Scan for the cell matching the given text and deliver its (x, y) coordinate at center. 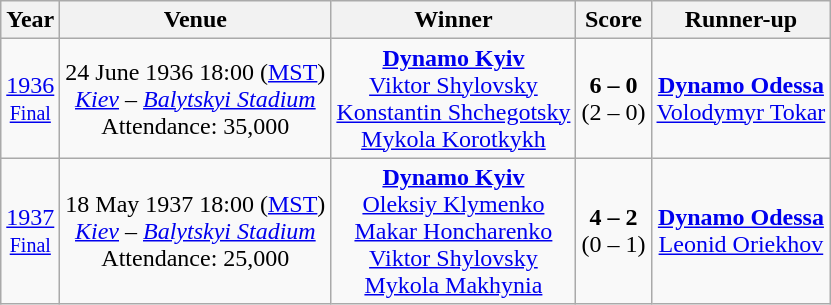
Runner-up (741, 20)
Dynamo Kyiv Oleksiy Klymenko Makar Honcharenko Viktor Shylovsky Mykola Makhynia (454, 231)
18 May 1937 18:00 (MST) Kiev – Balytskyi Stadium Attendance: 25,000 (196, 231)
1936Final (30, 98)
Winner (454, 20)
1937Final (30, 231)
Dynamo Kyiv Viktor Shylovsky Konstantin Shchegotsky Mykola Korotkykh (454, 98)
Venue (196, 20)
Dynamo Odessa Volodymyr Tokar (741, 98)
4 – 2 (0 – 1) (614, 231)
6 – 0 (2 – 0) (614, 98)
Dynamo Odessa Leonid Oriekhov (741, 231)
24 June 1936 18:00 (MST) Kiev – Balytskyi Stadium Attendance: 35,000 (196, 98)
Year (30, 20)
Score (614, 20)
